From the cell containing the given text, extract its center point as [x, y] coordinate. 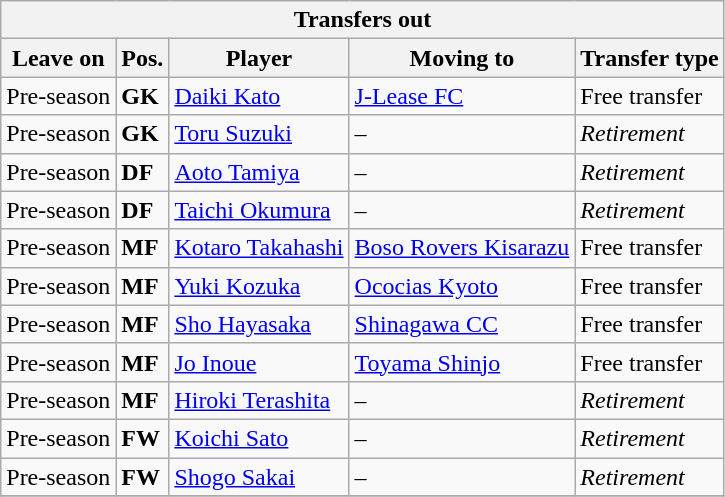
Leave on [58, 58]
J-Lease FC [462, 96]
Pos. [142, 58]
Boso Rovers Kisarazu [462, 248]
Koichi Sato [259, 438]
Player [259, 58]
Ococias Kyoto [462, 286]
Sho Hayasaka [259, 324]
Kotaro Takahashi [259, 248]
Shinagawa CC [462, 324]
Shogo Sakai [259, 477]
Daiki Kato [259, 96]
Aoto Tamiya [259, 172]
Jo Inoue [259, 362]
Transfer type [650, 58]
Yuki Kozuka [259, 286]
Toyama Shinjo [462, 362]
Taichi Okumura [259, 210]
Transfers out [363, 20]
Moving to [462, 58]
Toru Suzuki [259, 134]
Hiroki Terashita [259, 400]
